Return the [x, y] coordinate for the center point of the cell that contains the specified text.  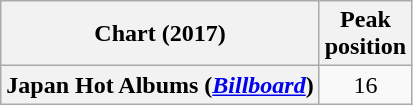
Peakposition [365, 34]
Japan Hot Albums (Billboard) [160, 85]
16 [365, 85]
Chart (2017) [160, 34]
